Extract the [X, Y] coordinate from the center of the cell holding the provided text.  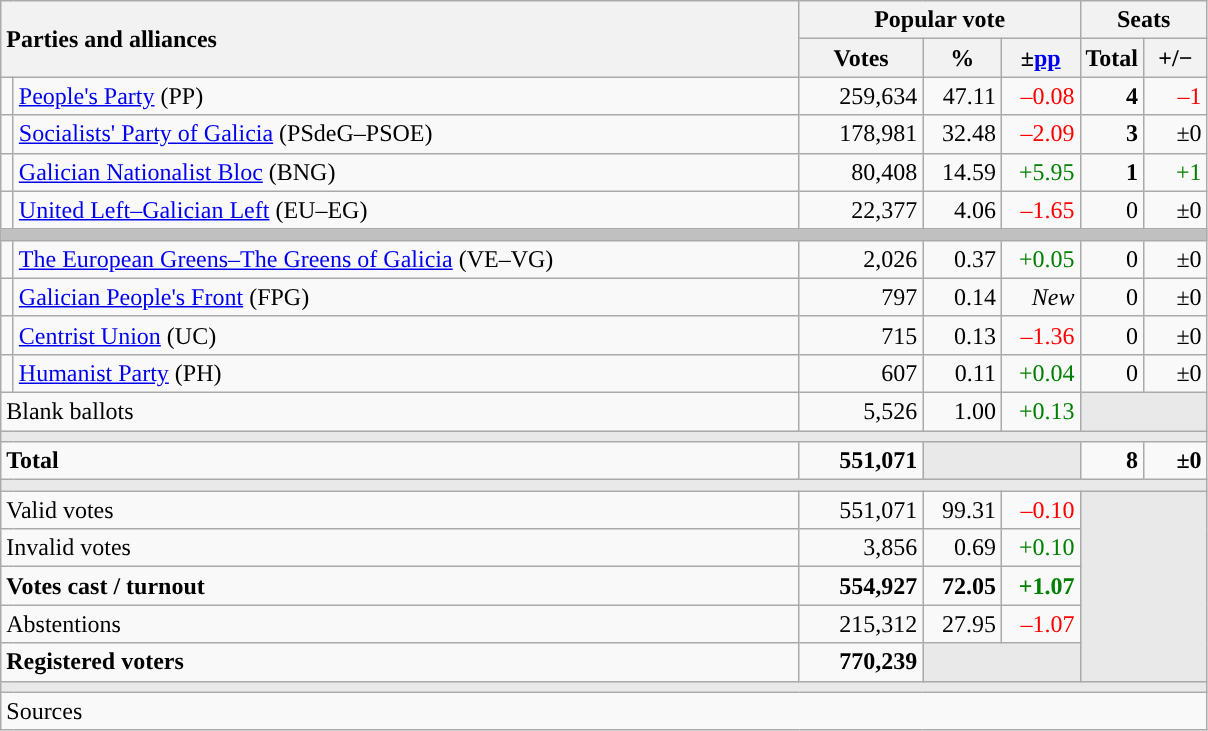
99.31 [962, 510]
–0.10 [1040, 510]
0.14 [962, 297]
0.69 [962, 548]
–0.08 [1040, 96]
47.11 [962, 96]
–1.07 [1040, 624]
–2.09 [1040, 134]
+0.04 [1040, 373]
Galician Nationalist Bloc (BNG) [406, 172]
Blank ballots [400, 411]
+/− [1176, 58]
Socialists' Party of Galicia (PSdeG–PSOE) [406, 134]
Votes cast / turnout [400, 586]
770,239 [861, 662]
1.00 [962, 411]
–1 [1176, 96]
+0.10 [1040, 548]
4 [1112, 96]
3 [1112, 134]
715 [861, 335]
% [962, 58]
Valid votes [400, 510]
554,927 [861, 586]
178,981 [861, 134]
0.13 [962, 335]
United Left–Galician Left (EU–EG) [406, 210]
27.95 [962, 624]
±pp [1040, 58]
14.59 [962, 172]
Sources [604, 711]
8 [1112, 461]
+1 [1176, 172]
The European Greens–The Greens of Galicia (VE–VG) [406, 259]
Abstentions [400, 624]
+0.13 [1040, 411]
–1.36 [1040, 335]
3,856 [861, 548]
215,312 [861, 624]
Galician People's Front (FPG) [406, 297]
1 [1112, 172]
0.37 [962, 259]
80,408 [861, 172]
5,526 [861, 411]
+1.07 [1040, 586]
72.05 [962, 586]
Popular vote [940, 20]
797 [861, 297]
Seats [1144, 20]
People's Party (PP) [406, 96]
Humanist Party (PH) [406, 373]
22,377 [861, 210]
+5.95 [1040, 172]
Registered voters [400, 662]
Votes [861, 58]
0.11 [962, 373]
2,026 [861, 259]
259,634 [861, 96]
Centrist Union (UC) [406, 335]
+0.05 [1040, 259]
607 [861, 373]
Parties and alliances [400, 39]
New [1040, 297]
4.06 [962, 210]
32.48 [962, 134]
–1.65 [1040, 210]
Invalid votes [400, 548]
